Return [x, y] of the center of cell containing provided text 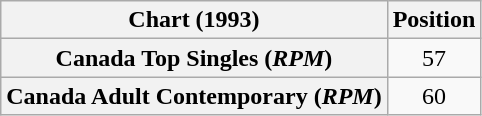
Canada Adult Contemporary (RPM) [194, 96]
Position [434, 20]
Canada Top Singles (RPM) [194, 58]
60 [434, 96]
57 [434, 58]
Chart (1993) [194, 20]
